Return the [x, y] coordinate for the center point of the cell that contains the specified text.  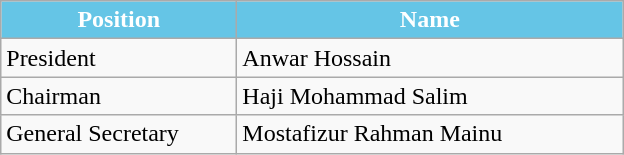
Haji Mohammad Salim [430, 96]
Anwar Hossain [430, 58]
President [119, 58]
Chairman [119, 96]
Position [119, 20]
General Secretary [119, 134]
Name [430, 20]
Mostafizur Rahman Mainu [430, 134]
